Provide the [x, y] coordinate of the cell's center where the given text is located.  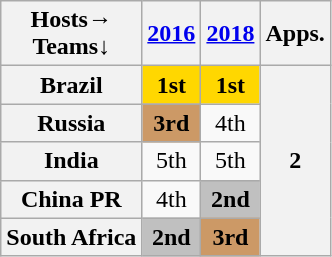
China PR [72, 199]
Hosts→Teams↓ [72, 34]
2 [295, 161]
2018 [230, 34]
South Africa [72, 237]
Apps. [295, 34]
India [72, 161]
Russia [72, 123]
Brazil [72, 85]
2016 [172, 34]
